Return the [X, Y] coordinate for the center point of the cell that contains the specified text.  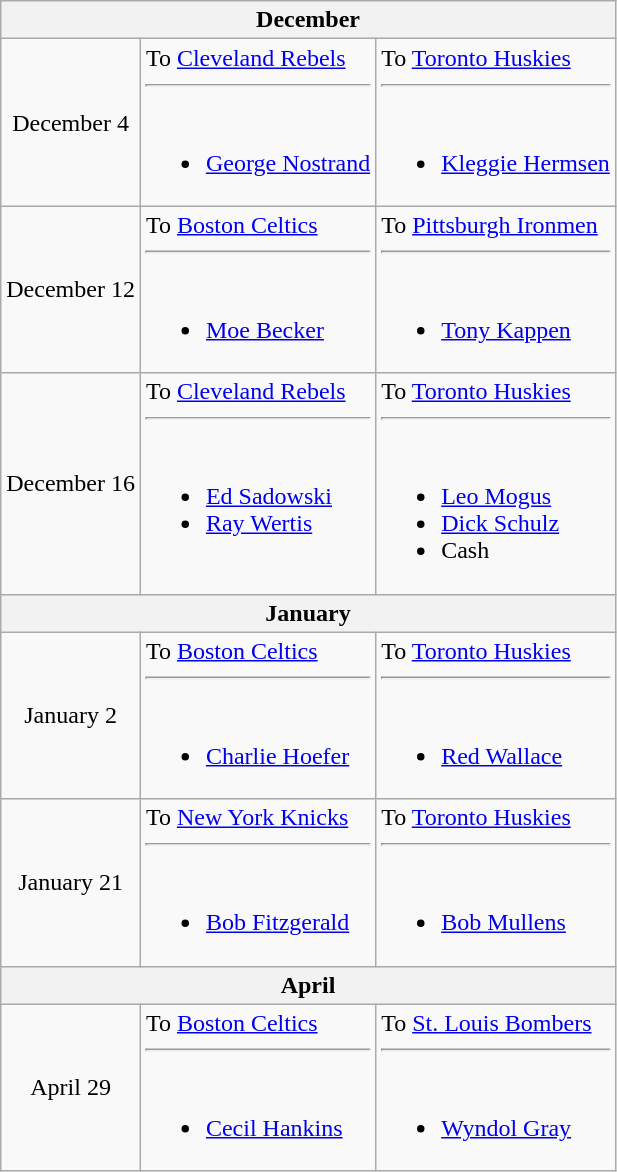
To Boston CelticsCharlie Hoefer [258, 716]
To Cleveland RebelsGeorge Nostrand [258, 122]
December 16 [71, 484]
To Toronto HuskiesRed Wallace [496, 716]
To Boston CelticsCecil Hankins [258, 1088]
April 29 [71, 1088]
December 12 [71, 290]
December 4 [71, 122]
To New York KnicksBob Fitzgerald [258, 882]
To Boston CelticsMoe Becker [258, 290]
To St. Louis BombersWyndol Gray [496, 1088]
April [308, 985]
January 2 [71, 716]
To Toronto HuskiesKleggie Hermsen [496, 122]
To Cleveland RebelsEd SadowskiRay Wertis [258, 484]
January [308, 613]
To Pittsburgh IronmenTony Kappen [496, 290]
January 21 [71, 882]
To Toronto HuskiesBob Mullens [496, 882]
December [308, 20]
To Toronto HuskiesLeo MogusDick SchulzCash [496, 484]
